Capture the cell that displays the provided text and extract its (X, Y) central coordinate. 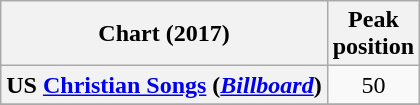
Peak position (373, 34)
US Christian Songs (Billboard) (164, 85)
Chart (2017) (164, 34)
50 (373, 85)
